From the cell containing the given text, extract its center point as [X, Y] coordinate. 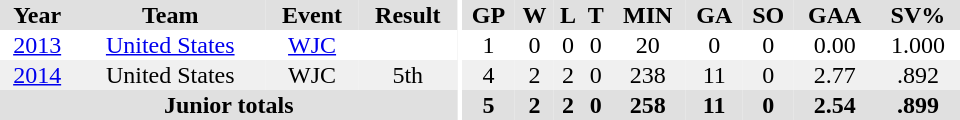
1.000 [918, 45]
20 [648, 45]
2.77 [835, 75]
2.54 [835, 105]
5th [408, 75]
1 [488, 45]
2014 [37, 75]
.899 [918, 105]
Event [312, 15]
Result [408, 15]
L [568, 15]
Team [170, 15]
258 [648, 105]
2013 [37, 45]
0.00 [835, 45]
4 [488, 75]
.892 [918, 75]
T [596, 15]
SV% [918, 15]
MIN [648, 15]
Junior totals [229, 105]
SO [768, 15]
GA [714, 15]
GAA [835, 15]
238 [648, 75]
W [534, 15]
Year [37, 15]
GP [488, 15]
5 [488, 105]
